Provide the (x, y) coordinate of the cell's center where the given text is located.  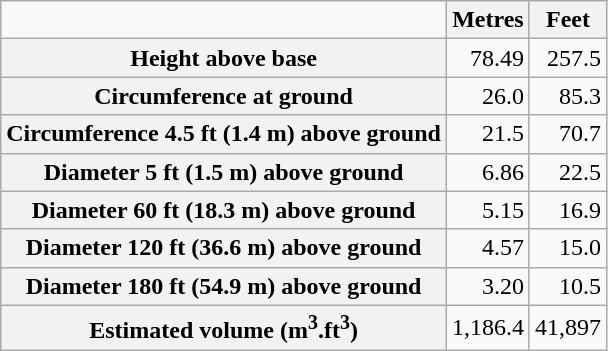
Feet (568, 20)
22.5 (568, 172)
Circumference 4.5 ft (1.4 m) above ground (224, 134)
Diameter 180 ft (54.9 m) above ground (224, 286)
Metres (488, 20)
85.3 (568, 96)
70.7 (568, 134)
10.5 (568, 286)
78.49 (488, 58)
3.20 (488, 286)
Diameter 120 ft (36.6 m) above ground (224, 248)
Circumference at ground (224, 96)
15.0 (568, 248)
4.57 (488, 248)
Estimated volume (m3.ft3) (224, 328)
Height above base (224, 58)
257.5 (568, 58)
21.5 (488, 134)
41,897 (568, 328)
5.15 (488, 210)
Diameter 60 ft (18.3 m) above ground (224, 210)
6.86 (488, 172)
Diameter 5 ft (1.5 m) above ground (224, 172)
1,186.4 (488, 328)
26.0 (488, 96)
16.9 (568, 210)
